Output the [X, Y] coordinate of the center of the cell containing the given text.  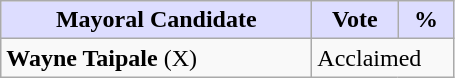
Wayne Taipale (X) [156, 58]
Acclaimed [383, 58]
% [426, 20]
Vote [355, 20]
Mayoral Candidate [156, 20]
